Capture the cell that displays the provided text and extract its (x, y) central coordinate. 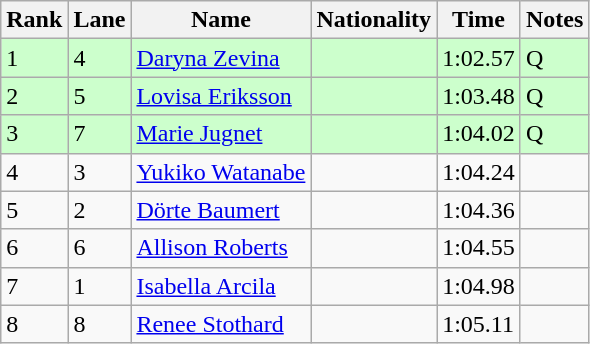
1:04.02 (479, 134)
1:04.36 (479, 210)
1:04.98 (479, 286)
Yukiko Watanabe (221, 172)
1:02.57 (479, 58)
1:03.48 (479, 96)
Rank (34, 20)
1:04.55 (479, 248)
Renee Stothard (221, 324)
Daryna Zevina (221, 58)
Marie Jugnet (221, 134)
Allison Roberts (221, 248)
Lane (100, 20)
1:04.24 (479, 172)
1:05.11 (479, 324)
Nationality (374, 20)
Dörte Baumert (221, 210)
Name (221, 20)
Isabella Arcila (221, 286)
Notes (554, 20)
Lovisa Eriksson (221, 96)
Time (479, 20)
